Identify which cell holds the provided text, then report its [x, y] central coordinate. 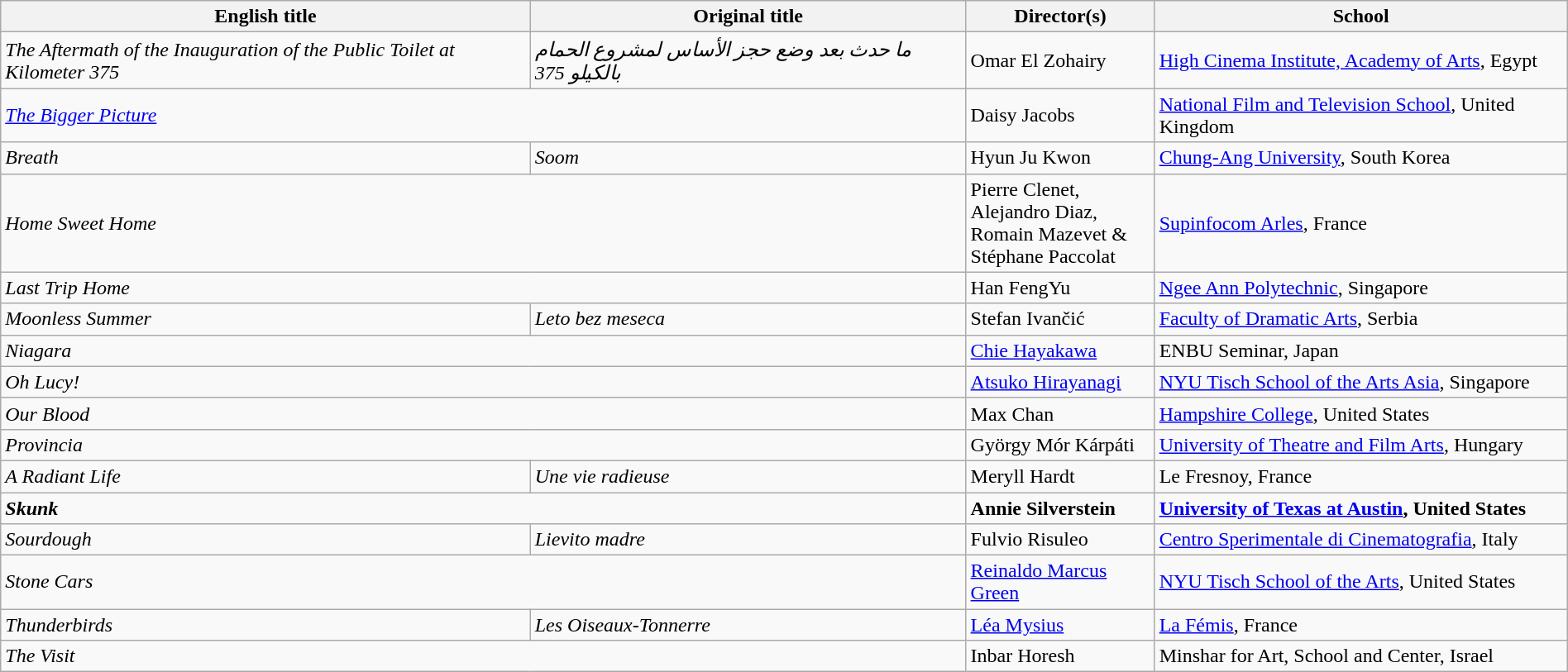
Provincia [483, 445]
Skunk [483, 508]
Reinaldo Marcus Green [1060, 582]
Le Fresnoy, France [1361, 476]
NYU Tisch School of the Arts, United States [1361, 582]
Pierre Clenet,Alejandro Diaz,Romain Mazevet &Stéphane Paccolat [1060, 223]
Han FengYu [1060, 288]
Centro Sperimentale di Cinematografia, Italy [1361, 540]
Léa Mysius [1060, 625]
Omar El Zohairy [1060, 60]
The Aftermath of the Inauguration of the Public Toilet at Kilometer 375 [265, 60]
Supinfocom Arles, France [1361, 223]
Our Blood [483, 413]
Stefan Ivančić [1060, 319]
Annie Silverstein [1060, 508]
Faculty of Dramatic Arts, Serbia [1361, 319]
György Mór Kárpáti [1060, 445]
Thunderbirds [265, 625]
National Film and Television School, United Kingdom [1361, 116]
Atsuko Hirayanagi [1060, 382]
A Radiant Life [265, 476]
The Visit [483, 656]
La Fémis, France [1361, 625]
Sourdough [265, 540]
Les Oiseaux-Tonnerre [748, 625]
Fulvio Risuleo [1060, 540]
Original title [748, 17]
Last Trip Home [483, 288]
Max Chan [1060, 413]
ما حدث بعد وضع حجز الأساس لمشروع الحمام بالكيلو 375 [748, 60]
Oh Lucy! [483, 382]
Niagara [483, 350]
NYU Tisch School of the Arts Asia, Singapore [1361, 382]
Meryll Hardt [1060, 476]
Director(s) [1060, 17]
Inbar Horesh [1060, 656]
Chie Hayakawa [1060, 350]
School [1361, 17]
Home Sweet Home [483, 223]
The Bigger Picture [483, 116]
University of Texas at Austin, United States [1361, 508]
Hampshire College, United States [1361, 413]
University of Theatre and Film Arts, Hungary [1361, 445]
Ngee Ann Polytechnic, Singapore [1361, 288]
High Cinema Institute, Academy of Arts, Egypt [1361, 60]
Moonless Summer [265, 319]
Une vie radieuse [748, 476]
Minshar for Art, School and Center, Israel [1361, 656]
Leto bez meseca [748, 319]
Hyun Ju Kwon [1060, 158]
Chung-Ang University, South Korea [1361, 158]
English title [265, 17]
Breath [265, 158]
Stone Cars [483, 582]
Lievito madre [748, 540]
Soom [748, 158]
ENBU Seminar, Japan [1361, 350]
Daisy Jacobs [1060, 116]
